Find where the given text appears and provide that cell's center as (x, y) coordinate. 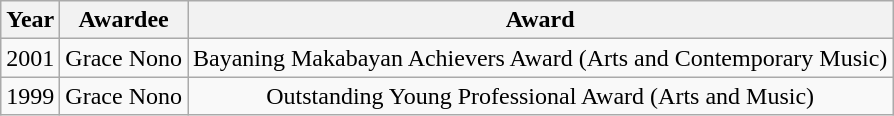
2001 (30, 58)
Year (30, 20)
Bayaning Makabayan Achievers Award (Arts and Contemporary Music) (540, 58)
Awardee (124, 20)
1999 (30, 96)
Outstanding Young Professional Award (Arts and Music) (540, 96)
Award (540, 20)
